Locate the cell with the specified text and output its [X, Y] center coordinate. 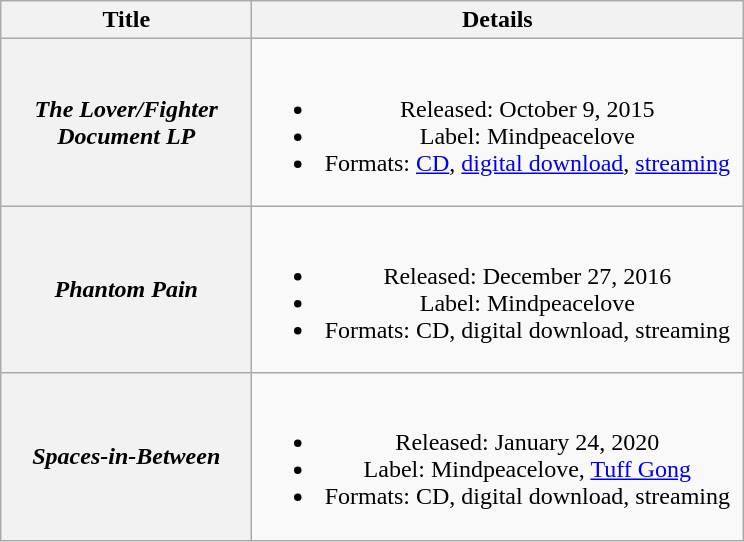
Released: December 27, 2016Label: MindpeaceloveFormats: CD, digital download, streaming [498, 290]
Title [126, 20]
Phantom Pain [126, 290]
The Lover/Fighter Document LP [126, 122]
Spaces-in-Between [126, 456]
Details [498, 20]
Released: October 9, 2015Label: MindpeaceloveFormats: CD, digital download, streaming [498, 122]
Released: January 24, 2020Label: Mindpeacelove, Tuff GongFormats: CD, digital download, streaming [498, 456]
